Output the [X, Y] coordinate of the center of the cell containing the given text.  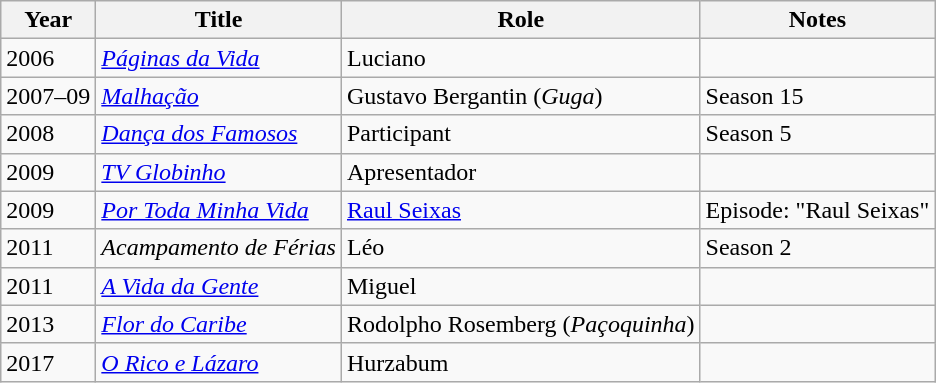
Páginas da Vida [219, 58]
O Rico e Lázaro [219, 362]
2013 [48, 324]
Miguel [520, 286]
Notes [818, 20]
Participant [520, 134]
2007–09 [48, 96]
2008 [48, 134]
Por Toda Minha Vida [219, 210]
Role [520, 20]
2017 [48, 362]
Luciano [520, 58]
Season 5 [818, 134]
Season 15 [818, 96]
Hurzabum [520, 362]
Rodolpho Rosemberg (Paçoquinha) [520, 324]
Flor do Caribe [219, 324]
Gustavo Bergantin (Guga) [520, 96]
Malhação [219, 96]
Raul Seixas [520, 210]
Year [48, 20]
Acampamento de Férias [219, 248]
Léo [520, 248]
Dança dos Famosos [219, 134]
2006 [48, 58]
TV Globinho [219, 172]
Season 2 [818, 248]
Episode: "Raul Seixas" [818, 210]
Title [219, 20]
A Vida da Gente [219, 286]
Apresentador [520, 172]
